Determine the [X, Y] coordinate at the center of the cell enclosing the given text.  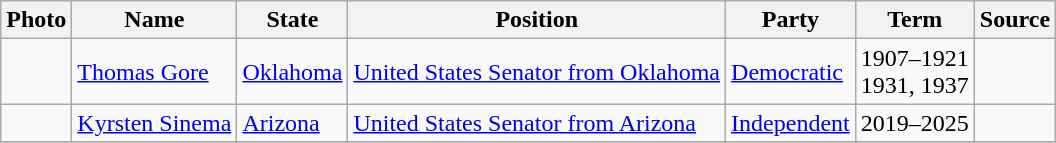
1907–19211931, 1937 [914, 72]
Source [1014, 20]
Thomas Gore [154, 72]
Position [537, 20]
United States Senator from Arizona [537, 123]
Photo [36, 20]
Democratic [791, 72]
Oklahoma [292, 72]
United States Senator from Oklahoma [537, 72]
Party [791, 20]
Arizona [292, 123]
Independent [791, 123]
Name [154, 20]
Kyrsten Sinema [154, 123]
2019–2025 [914, 123]
State [292, 20]
Term [914, 20]
